Provide the (X, Y) coordinate of the cell's center where the given text is located.  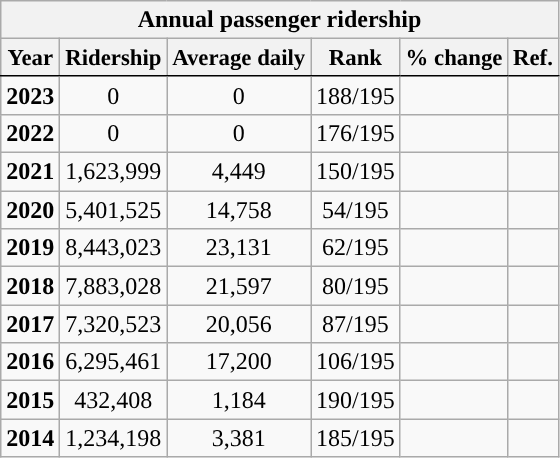
1,234,198 (114, 438)
2017 (30, 324)
190/195 (356, 400)
1,184 (239, 400)
Ridership (114, 58)
87/195 (356, 324)
21,597 (239, 286)
2014 (30, 438)
80/195 (356, 286)
14,758 (239, 210)
4,449 (239, 172)
432,408 (114, 400)
% change (454, 58)
2019 (30, 248)
1,623,999 (114, 172)
7,883,028 (114, 286)
2022 (30, 133)
2015 (30, 400)
Ref. (533, 58)
17,200 (239, 362)
Year (30, 58)
Rank (356, 58)
Average daily (239, 58)
2020 (30, 210)
2016 (30, 362)
20,056 (239, 324)
Annual passenger ridership (280, 20)
5,401,525 (114, 210)
3,381 (239, 438)
54/195 (356, 210)
2018 (30, 286)
185/195 (356, 438)
23,131 (239, 248)
2023 (30, 95)
2021 (30, 172)
106/195 (356, 362)
8,443,023 (114, 248)
62/195 (356, 248)
7,320,523 (114, 324)
6,295,461 (114, 362)
176/195 (356, 133)
188/195 (356, 95)
150/195 (356, 172)
